Return [X, Y] of the center of cell containing provided text 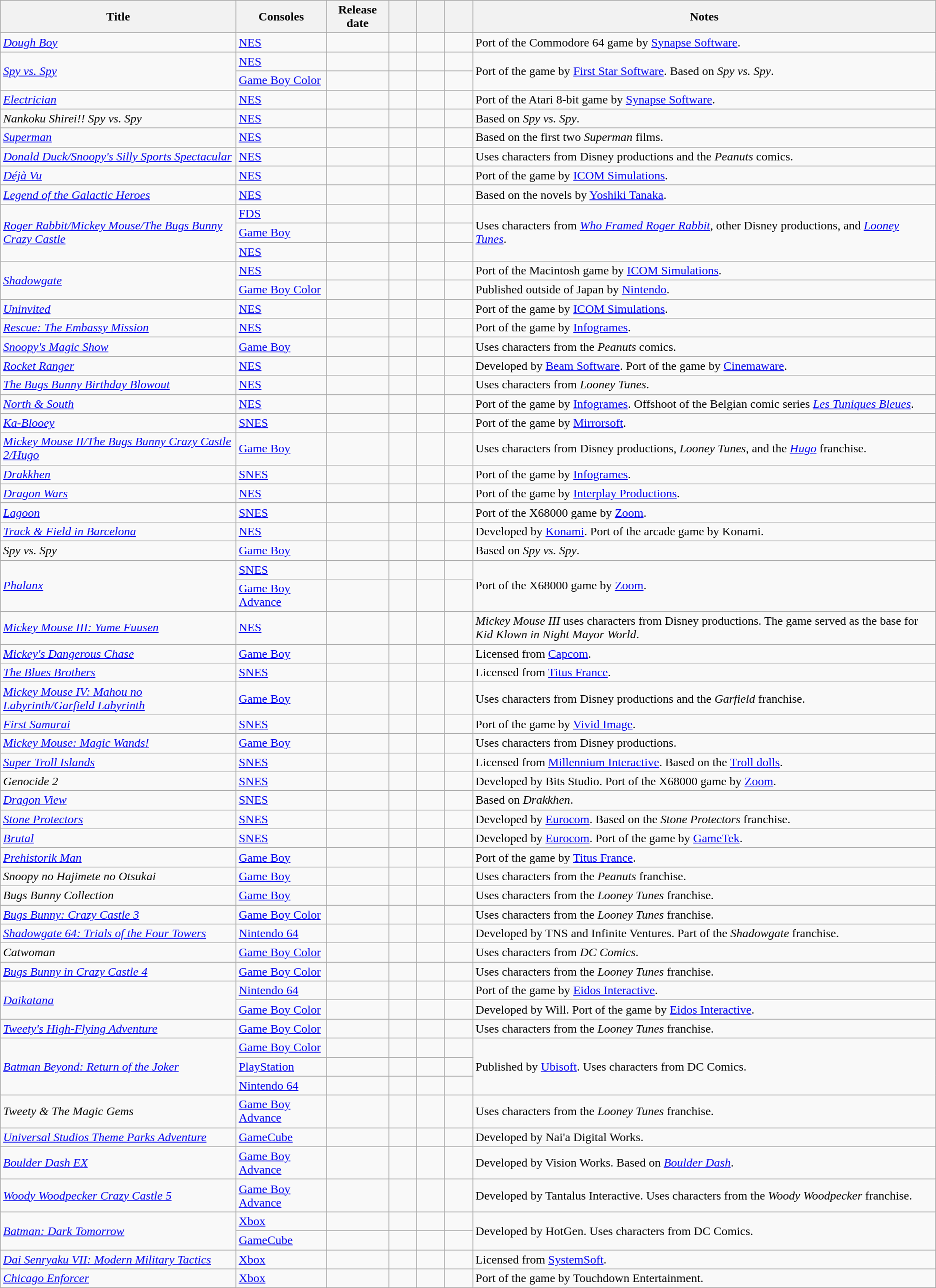
First Samurai [118, 724]
Snoopy no Hajimete no Otsukai [118, 876]
Mickey Mouse III uses characters from Disney productions. The game served as the base for Kid Klown in Night Mayor World. [704, 628]
Daikatana [118, 1000]
Mickey Mouse IV: Mahou no Labyrinth/Garfield Labyrinth [118, 699]
The Blues Brothers [118, 673]
Uses characters from DC Comics. [704, 953]
Developed by Konami. Port of the arcade game by Konami. [704, 531]
Rocket Ranger [118, 366]
Bugs Bunny in Crazy Castle 4 [118, 972]
Boulder Dash EX [118, 1163]
Developed by Vision Works. Based on Boulder Dash. [704, 1163]
Title [118, 17]
Based on the novels by Yoshiki Tanaka. [704, 194]
Mickey's Dangerous Chase [118, 654]
Developed by Tantalus Interactive. Uses characters from the Woody Woodpecker franchise. [704, 1196]
The Bugs Bunny Birthday Blowout [118, 385]
Uses characters from Disney productions and the Peanuts comics. [704, 156]
Port of the game by Mirrorsoft. [704, 423]
Developed by Bits Studio. Port of the X68000 game by Zoom. [704, 781]
Uses characters from Who Framed Roger Rabbit, other Disney productions, and Looney Tunes. [704, 232]
Licensed from SystemSoft. [704, 1259]
Release date [357, 17]
Brutal [118, 838]
Dough Boy [118, 42]
Shadowgate 64: Trials of the Four Towers [118, 934]
Licensed from Millennium Interactive. Based on the Troll dolls. [704, 762]
Drakkhen [118, 474]
Nankoku Shirei!! Spy vs. Spy [118, 118]
Batman: Dark Tomorrow [118, 1231]
Uses characters from the Peanuts comics. [704, 347]
Bugs Bunny Collection [118, 895]
Batman Beyond: Return of the Joker [118, 1067]
Based on Drakkhen. [704, 800]
Tweety & The Magic Gems [118, 1112]
Licensed from Capcom. [704, 654]
Superman [118, 137]
Lagoon [118, 512]
Catwoman [118, 953]
Uses characters from Disney productions. [704, 743]
Super Troll Islands [118, 762]
Uninvited [118, 309]
Developed by Eurocom. Port of the game by GameTek. [704, 838]
Stone Protectors [118, 819]
Prehistorik Man [118, 857]
Déjà Vu [118, 175]
Notes [704, 17]
Snoopy's Magic Show [118, 347]
Electrician [118, 99]
Port of the Commodore 64 game by Synapse Software. [704, 42]
Dragon Wars [118, 493]
Developed by Nai'a Digital Works. [704, 1137]
Published outside of Japan by Nintendo. [704, 290]
Port of the game by Eidos Interactive. [704, 991]
Uses characters from Disney productions, Looney Tunes, and the Hugo franchise. [704, 449]
Developed by Will. Port of the game by Eidos Interactive. [704, 1010]
Uses characters from Disney productions and the Garfield franchise. [704, 699]
Rescue: The Embassy Mission [118, 328]
Port of the game by Vivid Image. [704, 724]
Port of the Macintosh game by ICOM Simulations. [704, 271]
Ka-Blooey [118, 423]
Mickey Mouse: Magic Wands! [118, 743]
Port of the game by Interplay Productions. [704, 493]
Licensed from Titus France. [704, 673]
Phalanx [118, 586]
PlayStation [281, 1067]
Uses characters from Looney Tunes. [704, 385]
Mickey Mouse III: Yume Fuusen [118, 628]
Mickey Mouse II/The Bugs Bunny Crazy Castle 2/Hugo [118, 449]
Tweety's High-Flying Adventure [118, 1029]
Port of the Atari 8-bit game by Synapse Software. [704, 99]
Developed by Eurocom. Based on the Stone Protectors franchise. [704, 819]
Universal Studios Theme Parks Adventure [118, 1137]
Uses characters from the Peanuts franchise. [704, 876]
Bugs Bunny: Crazy Castle 3 [118, 914]
Donald Duck/Snoopy's Silly Sports Spectacular [118, 156]
Woody Woodpecker Crazy Castle 5 [118, 1196]
FDS [281, 213]
Developed by HotGen. Uses characters from DC Comics. [704, 1231]
Shadowgate [118, 280]
Published by Ubisoft. Uses characters from DC Comics. [704, 1067]
Consoles [281, 17]
Port of the game by Touchdown Entertainment. [704, 1279]
Port of the game by Titus France. [704, 857]
Port of the game by Infogrames. Offshoot of the Belgian comic series Les Tuniques Bleues. [704, 404]
Dragon View [118, 800]
Genocide 2 [118, 781]
Port of the game by First Star Software. Based on Spy vs. Spy. [704, 71]
Roger Rabbit/Mickey Mouse/The Bugs Bunny Crazy Castle [118, 232]
North & South [118, 404]
Developed by Beam Software. Port of the game by Cinemaware. [704, 366]
Dai Senryaku VII: Modern Military Tactics [118, 1259]
Developed by TNS and Infinite Ventures. Part of the Shadowgate franchise. [704, 934]
Chicago Enforcer [118, 1279]
Legend of the Galactic Heroes [118, 194]
Track & Field in Barcelona [118, 531]
Based on the first two Superman films. [704, 137]
